Determine the (X, Y) coordinate at the center of the cell enclosing the given text.  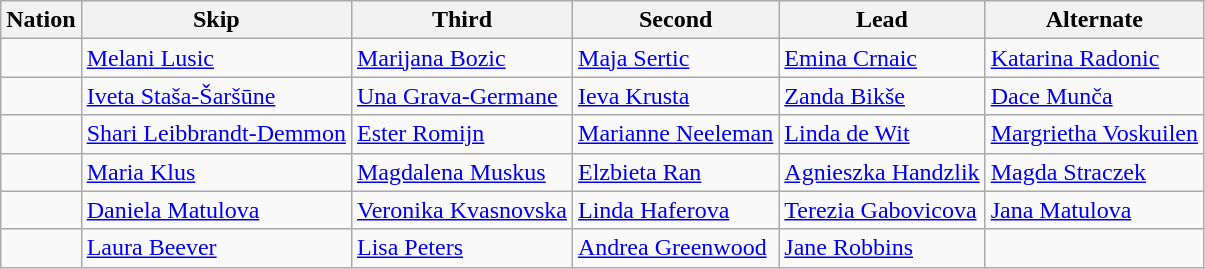
Zanda Bikše (882, 96)
Katarina Radonic (1094, 58)
Melani Lusic (216, 58)
Margrietha Voskuilen (1094, 134)
Dace Munča (1094, 96)
Nation (41, 20)
Terezia Gabovicova (882, 210)
Laura Beever (216, 248)
Una Grava-Germane (462, 96)
Third (462, 20)
Emina Crnaic (882, 58)
Lead (882, 20)
Agnieszka Handzlik (882, 172)
Jane Robbins (882, 248)
Andrea Greenwood (676, 248)
Iveta Staša-Šaršūne (216, 96)
Skip (216, 20)
Ieva Krusta (676, 96)
Magdalena Muskus (462, 172)
Lisa Peters (462, 248)
Marijana Bozic (462, 58)
Maja Sertic (676, 58)
Shari Leibbrandt-Demmon (216, 134)
Alternate (1094, 20)
Elzbieta Ran (676, 172)
Marianne Neeleman (676, 134)
Ester Romijn (462, 134)
Daniela Matulova (216, 210)
Maria Klus (216, 172)
Jana Matulova (1094, 210)
Magda Straczek (1094, 172)
Linda de Wit (882, 134)
Veronika Kvasnovska (462, 210)
Linda Haferova (676, 210)
Second (676, 20)
